Determine the [x, y] coordinate at the center of the cell enclosing the given text.  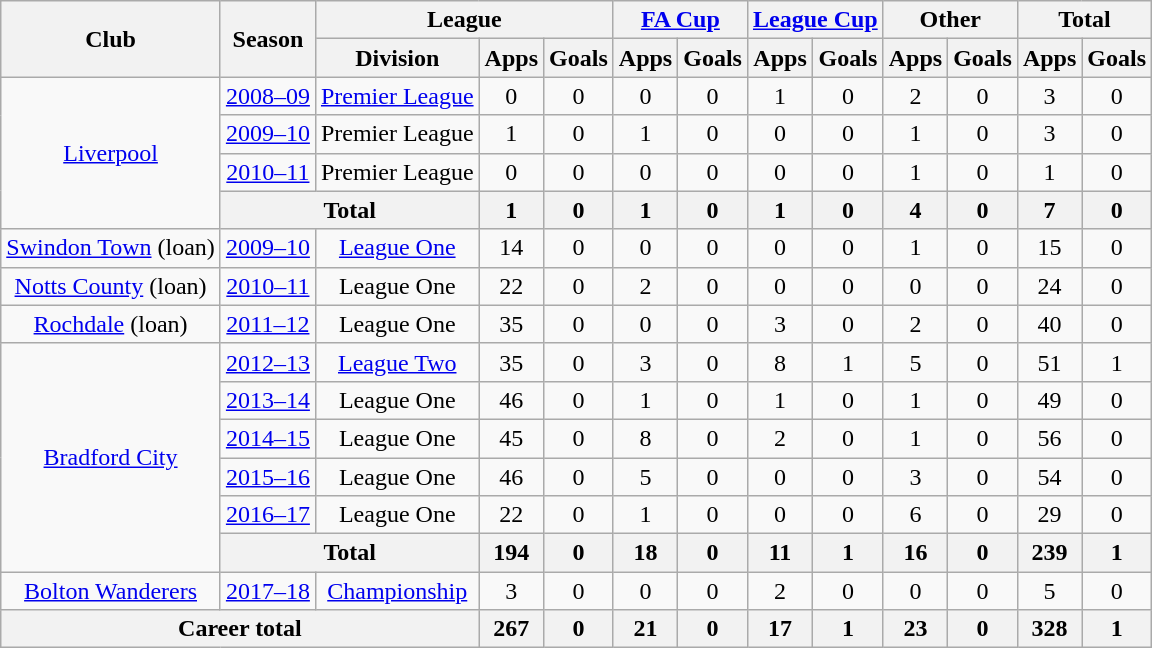
17 [780, 629]
Swindon Town (loan) [111, 248]
2012–13 [268, 362]
2017–18 [268, 591]
Other [950, 20]
Notts County (loan) [111, 286]
Liverpool [111, 153]
18 [645, 553]
League Cup [815, 20]
4 [915, 210]
Championship [397, 591]
Season [268, 39]
Career total [240, 629]
49 [1049, 400]
FA Cup [680, 20]
16 [915, 553]
2014–15 [268, 438]
23 [915, 629]
15 [1049, 248]
6 [915, 515]
24 [1049, 286]
2016–17 [268, 515]
51 [1049, 362]
Bradford City [111, 457]
Division [397, 58]
League Two [397, 362]
54 [1049, 477]
45 [511, 438]
29 [1049, 515]
Club [111, 39]
2015–16 [268, 477]
2011–12 [268, 324]
Bolton Wanderers [111, 591]
21 [645, 629]
194 [511, 553]
League [464, 20]
56 [1049, 438]
328 [1049, 629]
14 [511, 248]
2008–09 [268, 96]
2013–14 [268, 400]
Rochdale (loan) [111, 324]
40 [1049, 324]
11 [780, 553]
239 [1049, 553]
267 [511, 629]
7 [1049, 210]
